Scan for the cell matching the given text and deliver its (X, Y) coordinate at center. 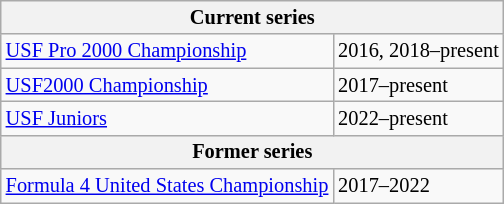
Former series (252, 152)
Formula 4 United States Championship (168, 186)
2017–2022 (418, 186)
USF2000 Championship (168, 85)
2017–present (418, 85)
Current series (252, 17)
2016, 2018–present (418, 51)
USF Pro 2000 Championship (168, 51)
USF Juniors (168, 118)
2022–present (418, 118)
